Identify which cell holds the provided text, then report its (x, y) central coordinate. 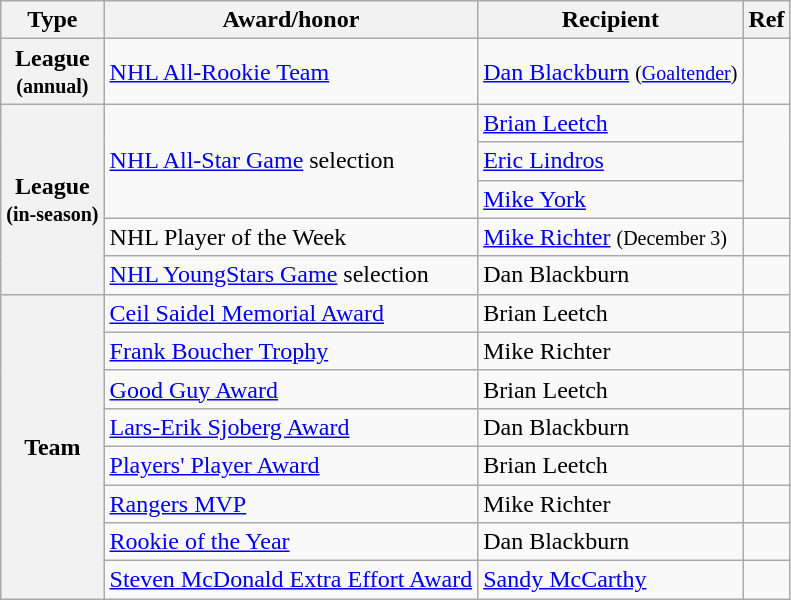
League(in-season) (52, 199)
Lars-Erik Sjoberg Award (291, 427)
Award/honor (291, 20)
Sandy McCarthy (610, 580)
Frank Boucher Trophy (291, 351)
Recipient (610, 20)
NHL Player of the Week (291, 237)
Eric Lindros (610, 161)
NHL YoungStars Game selection (291, 275)
Players' Player Award (291, 465)
Steven McDonald Extra Effort Award (291, 580)
Ref (766, 20)
NHL All-Star Game selection (291, 161)
Rookie of the Year (291, 542)
NHL All-Rookie Team (291, 72)
Dan Blackburn (Goaltender) (610, 72)
Rangers MVP (291, 503)
League(annual) (52, 72)
Type (52, 20)
Mike Richter (December 3) (610, 237)
Ceil Saidel Memorial Award (291, 313)
Team (52, 446)
Mike York (610, 199)
Good Guy Award (291, 389)
